For the text-containing cell, return its midpoint in (x, y) coordinate format. 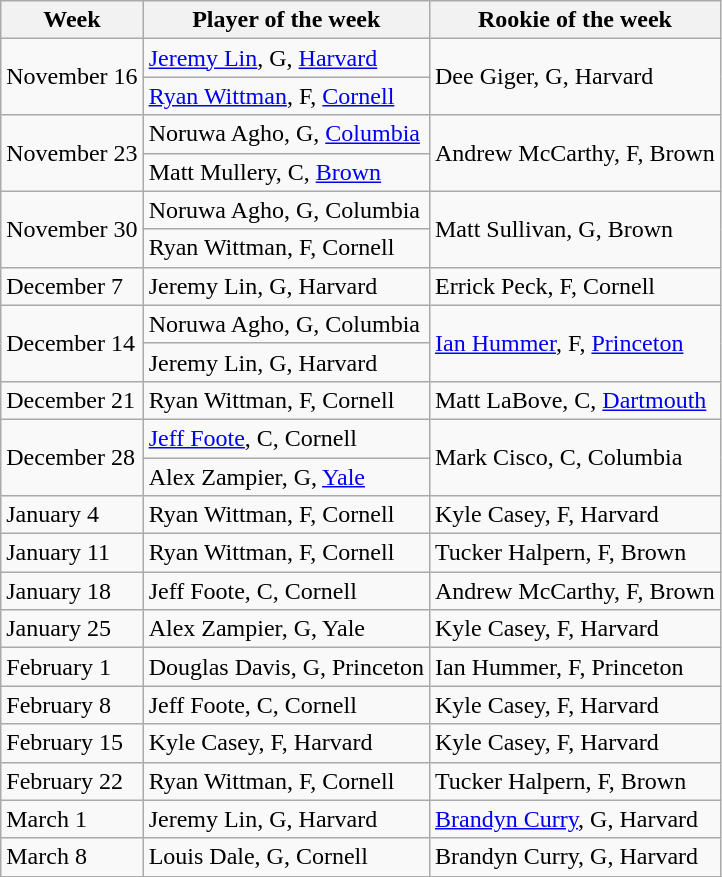
December 21 (72, 400)
Errick Peck, F, Cornell (574, 286)
Matt Mullery, C, Brown (286, 172)
November 30 (72, 229)
February 22 (72, 781)
February 1 (72, 667)
Rookie of the week (574, 20)
Louis Dale, G, Cornell (286, 857)
Week (72, 20)
Matt Sullivan, G, Brown (574, 229)
November 16 (72, 77)
December 14 (72, 343)
Douglas Davis, G, Princeton (286, 667)
February 8 (72, 705)
December 28 (72, 457)
January 25 (72, 629)
March 8 (72, 857)
Dee Giger, G, Harvard (574, 77)
Mark Cisco, C, Columbia (574, 457)
March 1 (72, 819)
February 15 (72, 743)
November 23 (72, 153)
January 4 (72, 515)
January 18 (72, 591)
January 11 (72, 553)
Player of the week (286, 20)
December 7 (72, 286)
Matt LaBove, C, Dartmouth (574, 400)
